Return [x, y] of the center of cell containing provided text 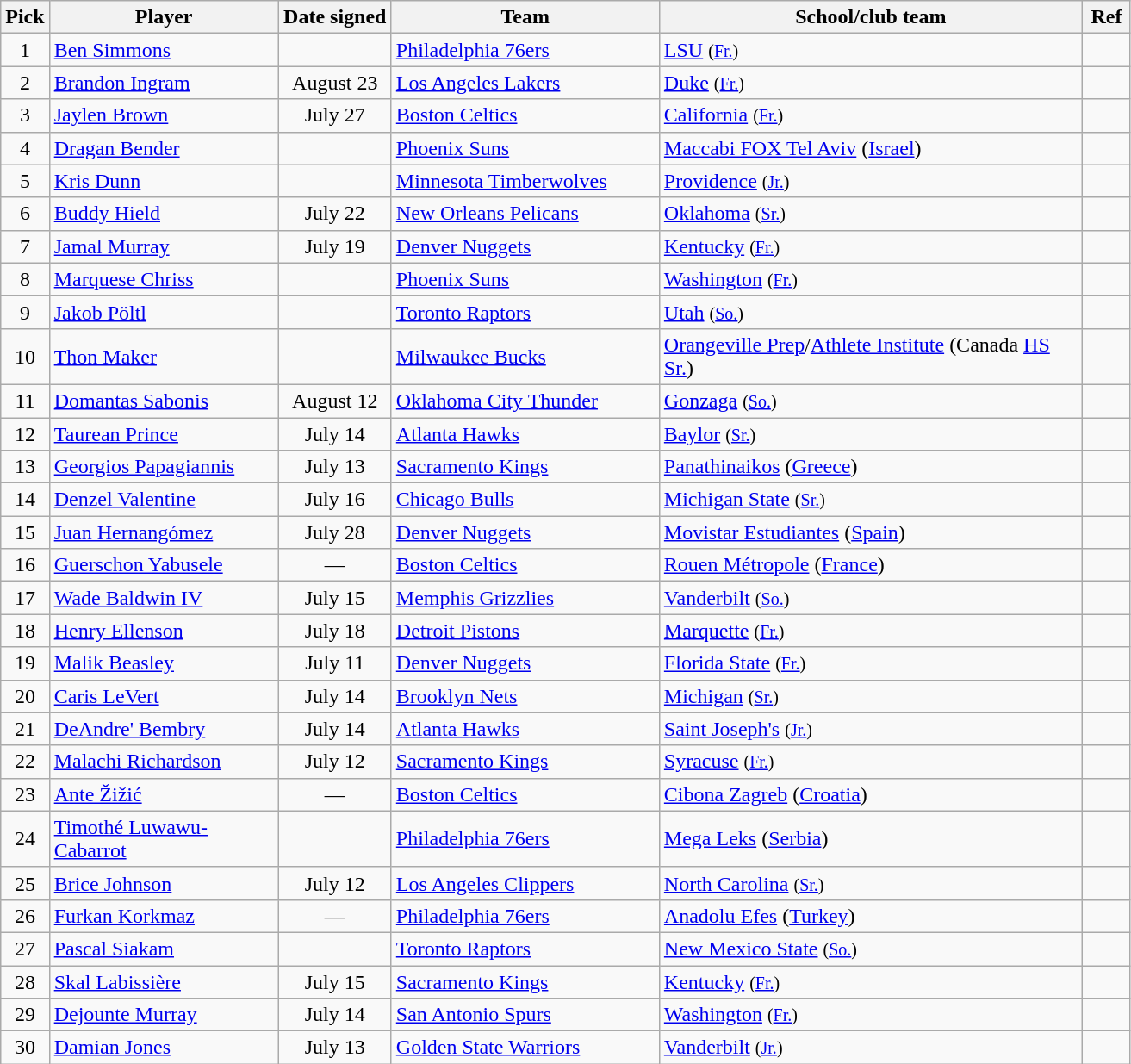
23 [25, 794]
Guerschon Yabusele [164, 565]
New Mexico State (So.) [870, 949]
6 [25, 214]
Malik Beasley [164, 663]
Henry Ellenson [164, 631]
Wade Baldwin IV [164, 598]
July 22 [334, 214]
1 [25, 50]
Chicago Bulls [525, 500]
North Carolina (Sr.) [870, 883]
LSU (Fr.) [870, 50]
21 [25, 729]
Thon Maker [164, 357]
Brice Johnson [164, 883]
20 [25, 696]
16 [25, 565]
Ref [1106, 17]
22 [25, 762]
Date signed [334, 17]
San Antonio Spurs [525, 1015]
Buddy Hield [164, 214]
Domantas Sabonis [164, 401]
17 [25, 598]
24 [25, 839]
Brandon Ingram [164, 83]
Brooklyn Nets [525, 696]
2 [25, 83]
Pick [25, 17]
5 [25, 181]
Taurean Prince [164, 433]
Oklahoma (Sr.) [870, 214]
Juan Hernangómez [164, 532]
Ben Simmons [164, 50]
Detroit Pistons [525, 631]
25 [25, 883]
26 [25, 916]
Milwaukee Bucks [525, 357]
11 [25, 401]
Michigan State (Sr.) [870, 500]
Minnesota Timberwolves [525, 181]
Providence (Jr.) [870, 181]
Syracuse (Fr.) [870, 762]
Georgios Papagiannis [164, 467]
Memphis Grizzlies [525, 598]
28 [25, 981]
July 11 [334, 663]
Pascal Siakam [164, 949]
Dragan Bender [164, 148]
Cibona Zagreb (Croatia) [870, 794]
July 16 [334, 500]
Vanderbilt (So.) [870, 598]
18 [25, 631]
Anadolu Efes (Turkey) [870, 916]
Ante Žižić [164, 794]
29 [25, 1015]
Malachi Richardson [164, 762]
Vanderbilt (Jr.) [870, 1048]
August 12 [334, 401]
13 [25, 467]
Movistar Estudiantes (Spain) [870, 532]
Gonzaga (So.) [870, 401]
Skal Labissière [164, 981]
August 23 [334, 83]
30 [25, 1048]
Furkan Korkmaz [164, 916]
July 19 [334, 246]
7 [25, 246]
19 [25, 663]
Baylor (Sr.) [870, 433]
12 [25, 433]
July 28 [334, 532]
10 [25, 357]
July 18 [334, 631]
Florida State (Fr.) [870, 663]
Rouen Métropole (France) [870, 565]
Oklahoma City Thunder [525, 401]
3 [25, 115]
Orangeville Prep/Athlete Institute (Canada HS Sr.) [870, 357]
Team [525, 17]
Los Angeles Lakers [525, 83]
Damian Jones [164, 1048]
Marquette (Fr.) [870, 631]
California (Fr.) [870, 115]
Duke (Fr.) [870, 83]
New Orleans Pelicans [525, 214]
Maccabi FOX Tel Aviv (Israel) [870, 148]
4 [25, 148]
Player [164, 17]
Kris Dunn [164, 181]
14 [25, 500]
Saint Joseph's (Jr.) [870, 729]
Golden State Warriors [525, 1048]
Caris LeVert [164, 696]
27 [25, 949]
Michigan (Sr.) [870, 696]
School/club team [870, 17]
Jaylen Brown [164, 115]
Dejounte Murray [164, 1015]
Mega Leks (Serbia) [870, 839]
Jakob Pöltl [164, 312]
Los Angeles Clippers [525, 883]
8 [25, 279]
DeAndre' Bembry [164, 729]
9 [25, 312]
Panathinaikos (Greece) [870, 467]
Denzel Valentine [164, 500]
Jamal Murray [164, 246]
Marquese Chriss [164, 279]
Utah (So.) [870, 312]
Timothé Luwawu-Cabarrot [164, 839]
July 27 [334, 115]
15 [25, 532]
